Identify which cell holds the provided text, then report its (X, Y) central coordinate. 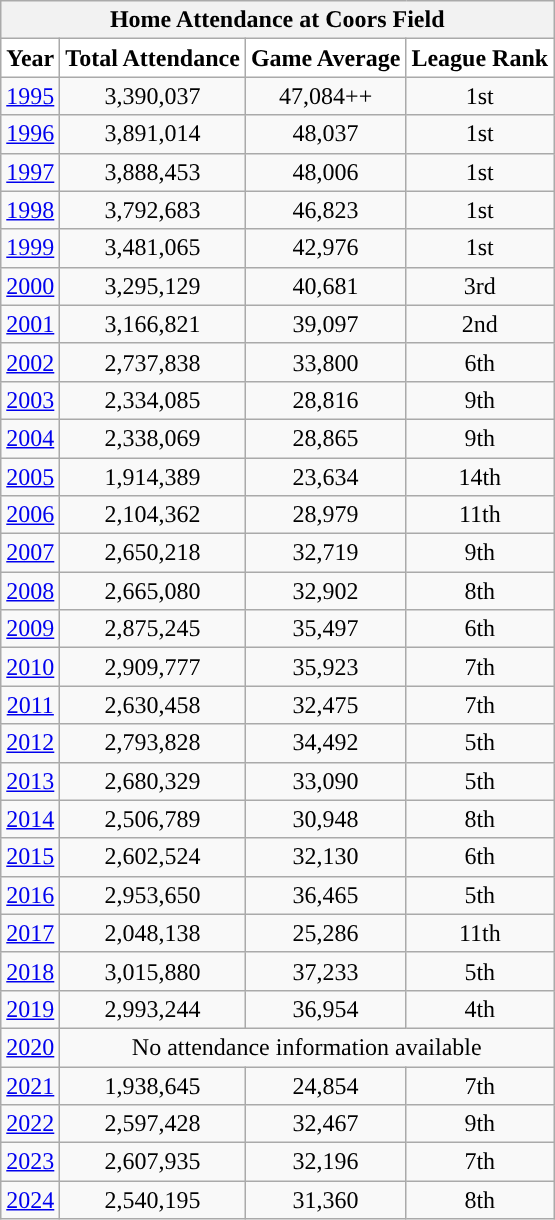
2001 (30, 324)
2017 (30, 933)
2007 (30, 553)
1999 (30, 248)
3,166,821 (153, 324)
2,909,777 (153, 667)
35,497 (326, 629)
2006 (30, 515)
Total Attendance (153, 58)
2,793,828 (153, 743)
2023 (30, 1162)
2013 (30, 781)
32,902 (326, 591)
48,037 (326, 134)
28,979 (326, 515)
2,650,218 (153, 553)
2,953,650 (153, 895)
2020 (30, 1047)
2012 (30, 743)
2,993,244 (153, 1009)
32,475 (326, 705)
2009 (30, 629)
2002 (30, 362)
2,334,085 (153, 400)
3,390,037 (153, 96)
24,854 (326, 1085)
1998 (30, 210)
32,467 (326, 1124)
2,540,195 (153, 1200)
3,891,014 (153, 134)
Year (30, 58)
36,465 (326, 895)
2024 (30, 1200)
32,130 (326, 857)
League Rank (480, 58)
32,196 (326, 1162)
2nd (480, 324)
28,865 (326, 438)
2015 (30, 857)
Home Attendance at Coors Field (278, 20)
2,630,458 (153, 705)
47,084++ (326, 96)
2,338,069 (153, 438)
1,938,645 (153, 1085)
2,506,789 (153, 819)
33,090 (326, 781)
2018 (30, 971)
1,914,389 (153, 477)
30,948 (326, 819)
1997 (30, 172)
33,800 (326, 362)
46,823 (326, 210)
3rd (480, 286)
Game Average (326, 58)
2,737,838 (153, 362)
2,597,428 (153, 1124)
34,492 (326, 743)
2000 (30, 286)
2010 (30, 667)
2011 (30, 705)
28,816 (326, 400)
3,295,129 (153, 286)
2008 (30, 591)
35,923 (326, 667)
25,286 (326, 933)
2,048,138 (153, 933)
2,607,935 (153, 1162)
2,602,524 (153, 857)
2016 (30, 895)
2,665,080 (153, 591)
37,233 (326, 971)
32,719 (326, 553)
2004 (30, 438)
2,875,245 (153, 629)
2022 (30, 1124)
1996 (30, 134)
14th (480, 477)
23,634 (326, 477)
39,097 (326, 324)
42,976 (326, 248)
2014 (30, 819)
3,792,683 (153, 210)
1995 (30, 96)
40,681 (326, 286)
No attendance information available (307, 1047)
2,104,362 (153, 515)
3,888,453 (153, 172)
2,680,329 (153, 781)
2019 (30, 1009)
36,954 (326, 1009)
2005 (30, 477)
48,006 (326, 172)
3,481,065 (153, 248)
4th (480, 1009)
2003 (30, 400)
3,015,880 (153, 971)
31,360 (326, 1200)
2021 (30, 1085)
